Capture the cell that displays the provided text and extract its [X, Y] central coordinate. 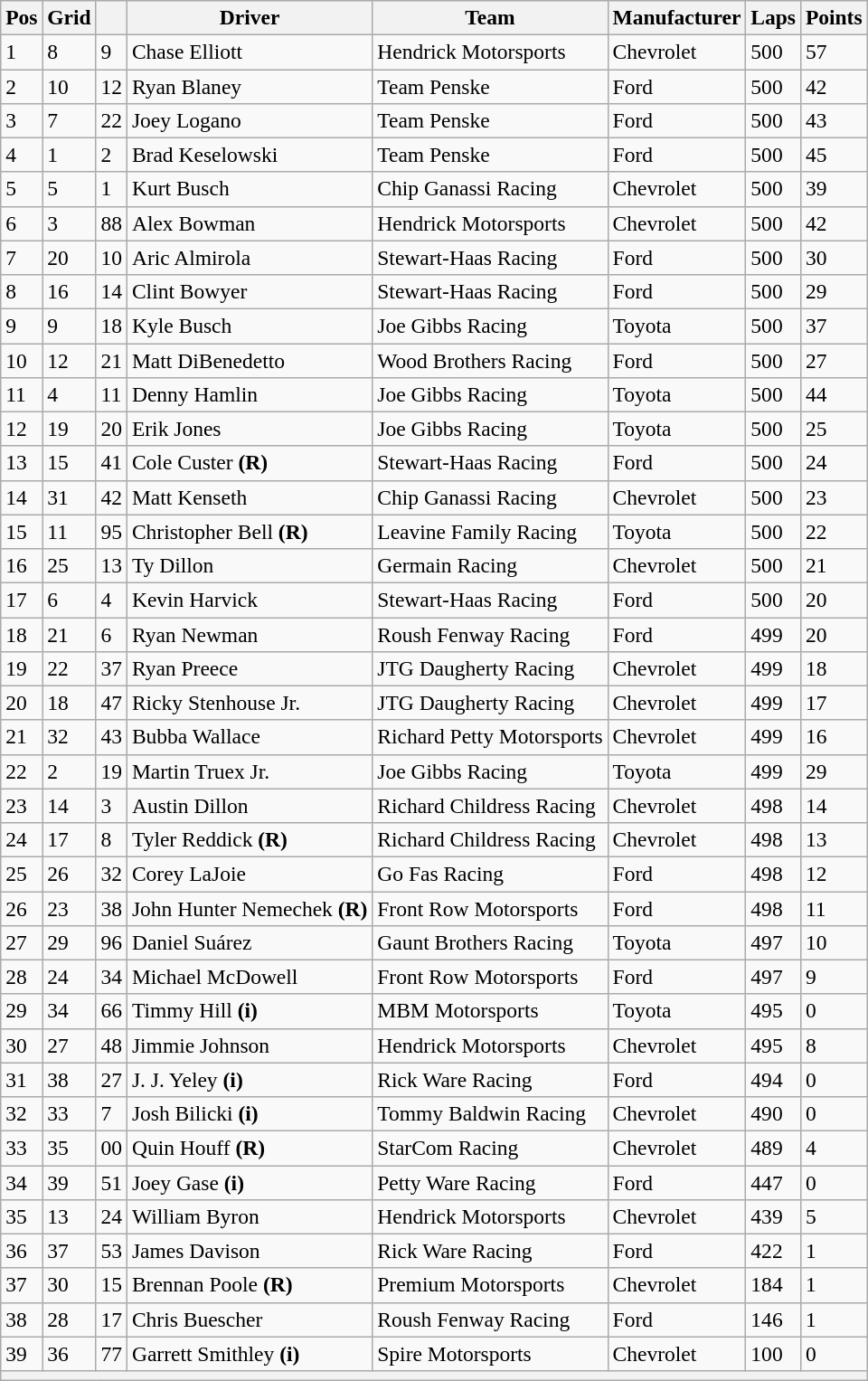
Go Fas Racing [490, 874]
Germain Racing [490, 565]
Ricky Stenhouse Jr. [250, 703]
Brennan Poole (R) [250, 1285]
Richard Petty Motorsports [490, 737]
47 [111, 703]
48 [111, 1045]
Joey Logano [250, 120]
Quin Houff (R) [250, 1148]
Kurt Busch [250, 189]
Premium Motorsports [490, 1285]
John Hunter Nemechek (R) [250, 908]
44 [834, 394]
146 [774, 1320]
StarCom Racing [490, 1148]
439 [774, 1216]
Tyler Reddick (R) [250, 839]
Daniel Suárez [250, 942]
Austin Dillon [250, 806]
Aric Almirola [250, 258]
Ryan Preece [250, 668]
77 [111, 1354]
Chris Buescher [250, 1320]
Points [834, 17]
Leavine Family Racing [490, 532]
Corey LaJoie [250, 874]
Petty Ware Racing [490, 1182]
Denny Hamlin [250, 394]
95 [111, 532]
88 [111, 223]
Garrett Smithley (i) [250, 1354]
Clint Bowyer [250, 291]
96 [111, 942]
494 [774, 1080]
James Davison [250, 1251]
Pos [22, 17]
100 [774, 1354]
Brad Keselowski [250, 155]
00 [111, 1148]
Erik Jones [250, 429]
Bubba Wallace [250, 737]
57 [834, 52]
Martin Truex Jr. [250, 771]
Alex Bowman [250, 223]
Timmy Hill (i) [250, 1011]
MBM Motorsports [490, 1011]
Joey Gase (i) [250, 1182]
Driver [250, 17]
Cole Custer (R) [250, 463]
Tommy Baldwin Racing [490, 1113]
Kevin Harvick [250, 600]
Josh Bilicki (i) [250, 1113]
Chase Elliott [250, 52]
Gaunt Brothers Racing [490, 942]
William Byron [250, 1216]
Michael McDowell [250, 977]
66 [111, 1011]
Wood Brothers Racing [490, 360]
Jimmie Johnson [250, 1045]
Christopher Bell (R) [250, 532]
Grid [69, 17]
Matt Kenseth [250, 497]
45 [834, 155]
Ty Dillon [250, 565]
Matt DiBenedetto [250, 360]
447 [774, 1182]
51 [111, 1182]
Ryan Newman [250, 634]
Ryan Blaney [250, 86]
Laps [774, 17]
J. J. Yeley (i) [250, 1080]
Manufacturer [676, 17]
41 [111, 463]
53 [111, 1251]
Team [490, 17]
489 [774, 1148]
490 [774, 1113]
184 [774, 1285]
422 [774, 1251]
Spire Motorsports [490, 1354]
Kyle Busch [250, 326]
